Output the (x, y) coordinate of the center of the cell containing the given text.  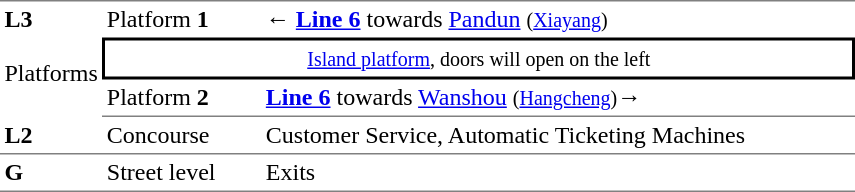
L3Platforms (51, 58)
Customer Service, Automatic Ticketing Machines (558, 136)
← Line 6 towards Pandun (Xiayang) (558, 19)
Platform 2 (182, 99)
Platform 1 (182, 19)
Concourse (182, 136)
L2 (51, 136)
Exits (558, 173)
Street level (182, 173)
Line 6 towards Wanshou (Hangcheng)→ (558, 99)
Island platform, doors will open on the left (478, 59)
G (51, 173)
